Detect which cell encompasses the target text, then output its (x, y) center coordinate. 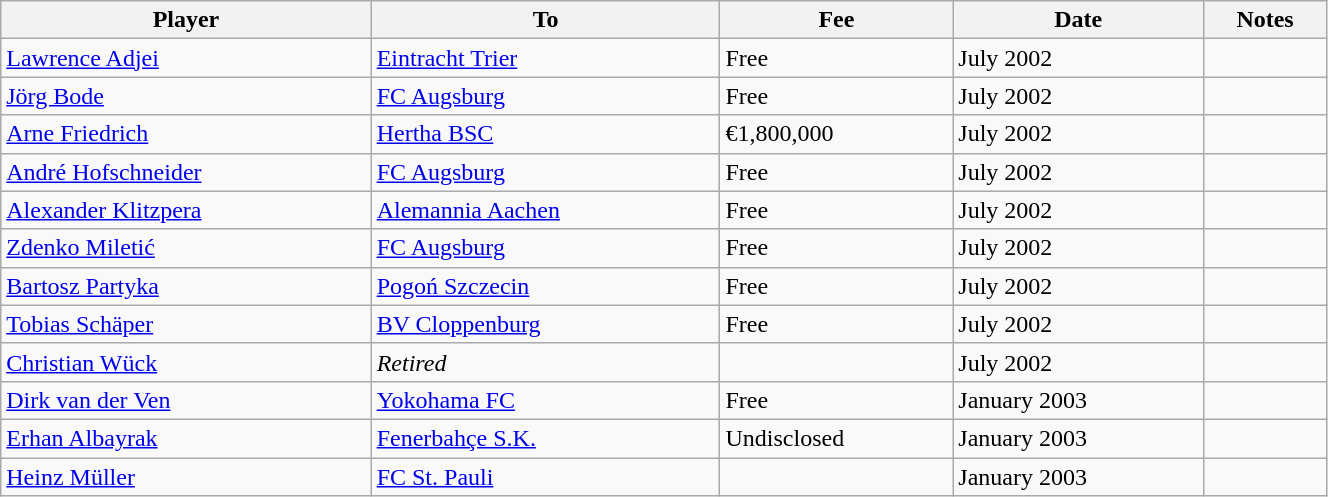
Hertha BSC (546, 134)
Retired (546, 362)
Zdenko Miletić (186, 248)
Fee (836, 20)
Date (1078, 20)
€1,800,000 (836, 134)
Jörg Bode (186, 96)
Heinz Müller (186, 477)
Arne Friedrich (186, 134)
FC St. Pauli (546, 477)
Fenerbahçe S.K. (546, 438)
Notes (1266, 20)
Alexander Klitzpera (186, 210)
Player (186, 20)
Lawrence Adjei (186, 58)
André Hofschneider (186, 172)
Eintracht Trier (546, 58)
Alemannia Aachen (546, 210)
Pogoń Szczecin (546, 286)
BV Cloppenburg (546, 324)
Erhan Albayrak (186, 438)
Yokohama FC (546, 400)
Undisclosed (836, 438)
Dirk van der Ven (186, 400)
Bartosz Partyka (186, 286)
Tobias Schäper (186, 324)
To (546, 20)
Christian Wück (186, 362)
